Return (X, Y) of the center of cell containing provided text 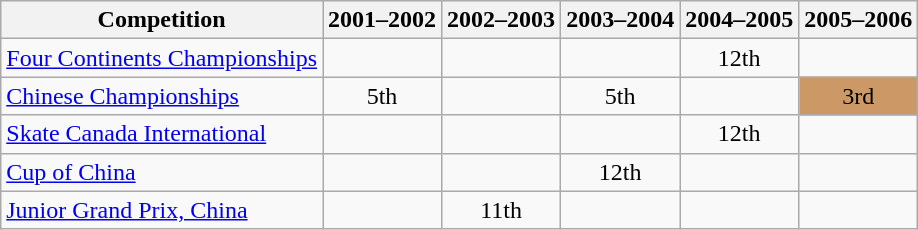
Skate Canada International (162, 134)
Four Continents Championships (162, 58)
2004–2005 (740, 20)
2005–2006 (858, 20)
3rd (858, 96)
Cup of China (162, 172)
Junior Grand Prix, China (162, 210)
2002–2003 (502, 20)
2001–2002 (382, 20)
2003–2004 (620, 20)
11th (502, 210)
Chinese Championships (162, 96)
Competition (162, 20)
